Capture the cell that displays the provided text and extract its [X, Y] central coordinate. 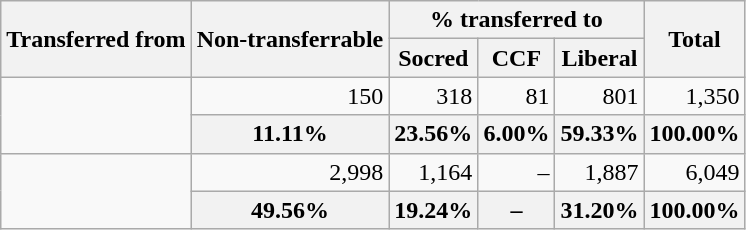
1,350 [694, 96]
11.11% [290, 134]
6.00% [516, 134]
19.24% [434, 210]
31.20% [600, 210]
6,049 [694, 172]
CCF [516, 58]
Socred [434, 58]
23.56% [434, 134]
2,998 [290, 172]
318 [434, 96]
1,164 [434, 172]
49.56% [290, 210]
1,887 [600, 172]
150 [290, 96]
Transferred from [96, 39]
81 [516, 96]
Non-transferrable [290, 39]
% transferred to [516, 20]
Liberal [600, 58]
801 [600, 96]
Total [694, 39]
59.33% [600, 134]
